Return the [X, Y] coordinate for the center point of the cell that contains the specified text.  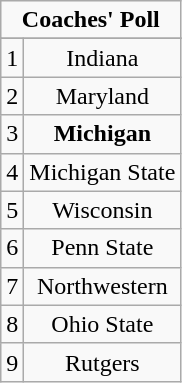
9 [12, 362]
Coaches' Poll [91, 20]
Wisconsin [102, 210]
2 [12, 96]
Northwestern [102, 286]
8 [12, 324]
Penn State [102, 248]
1 [12, 58]
5 [12, 210]
Michigan State [102, 172]
7 [12, 286]
6 [12, 248]
3 [12, 134]
Indiana [102, 58]
Ohio State [102, 324]
4 [12, 172]
Rutgers [102, 362]
Michigan [102, 134]
Maryland [102, 96]
